Find where the given text appears and provide that cell's center as [x, y] coordinate. 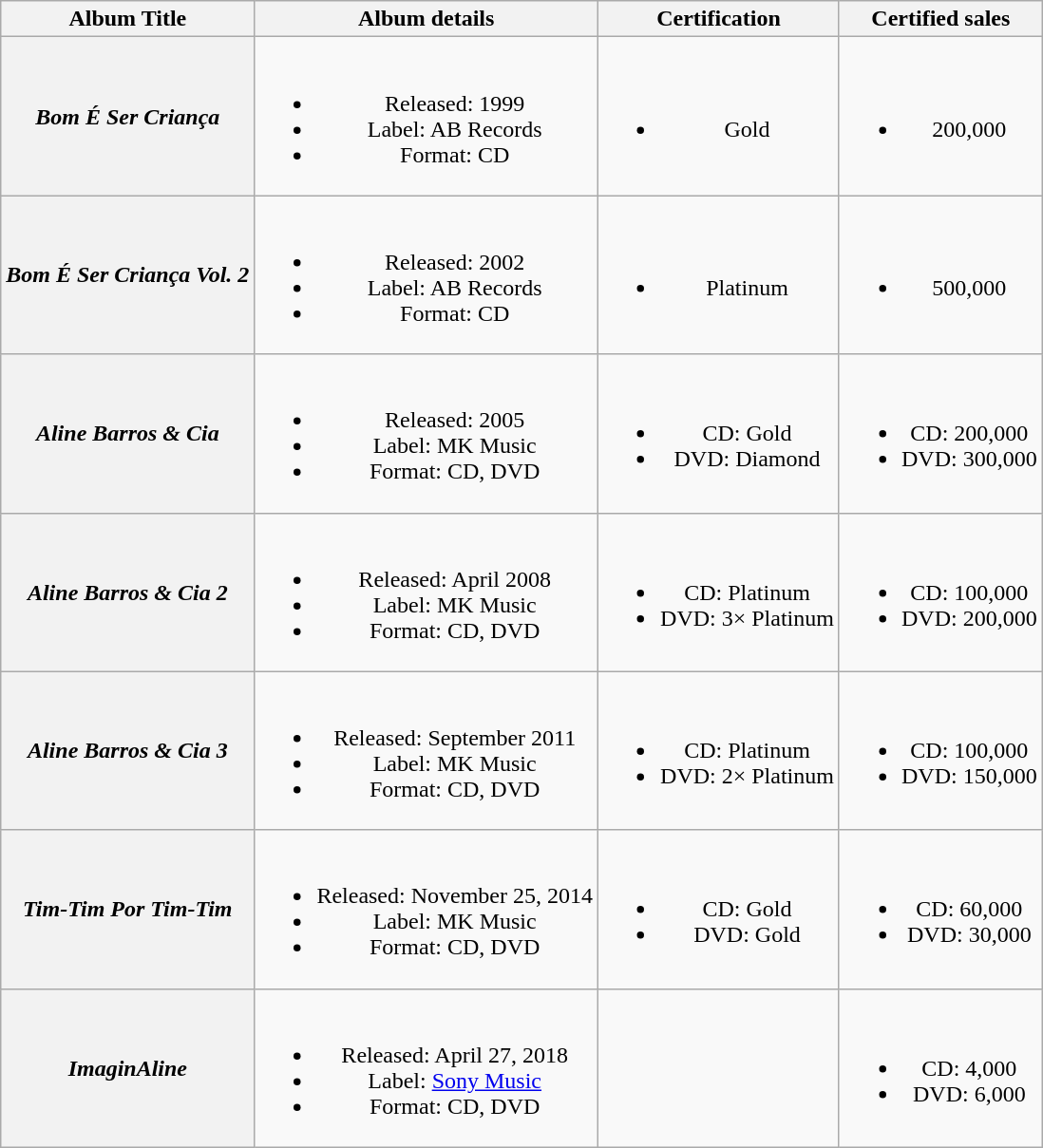
CD: 100,000DVD: 150,000 [940, 750]
Aline Barros & Cia [127, 433]
Gold [719, 116]
Album Title [127, 19]
Aline Barros & Cia 3 [127, 750]
Platinum [719, 275]
200,000 [940, 116]
Album details [427, 19]
Released: April 2008Label: MK MusicFormat: CD, DVD [427, 593]
Certification [719, 19]
CD: PlatinumDVD: 2× Platinum [719, 750]
CD: 4,000DVD: 6,000 [940, 1067]
Released: April 27, 2018Label: Sony MusicFormat: CD, DVD [427, 1067]
CD: 60,000DVD: 30,000 [940, 910]
Released: 2002Label: AB RecordsFormat: CD [427, 275]
Bom É Ser Criança [127, 116]
CD: PlatinumDVD: 3× Platinum [719, 593]
Released: 1999Label: AB RecordsFormat: CD [427, 116]
CD: 100,000DVD: 200,000 [940, 593]
Tim-Tim Por Tim-Tim [127, 910]
CD: GoldDVD: Gold [719, 910]
Released: September 2011Label: MK MusicFormat: CD, DVD [427, 750]
ImaginAline [127, 1067]
CD: 200,000DVD: 300,000 [940, 433]
Certified sales [940, 19]
Bom É Ser Criança Vol. 2 [127, 275]
Released: November 25, 2014Label: MK MusicFormat: CD, DVD [427, 910]
Released: 2005Label: MK MusicFormat: CD, DVD [427, 433]
Aline Barros & Cia 2 [127, 593]
500,000 [940, 275]
CD: GoldDVD: Diamond [719, 433]
